Output the [X, Y] coordinate of the center of the cell containing the given text.  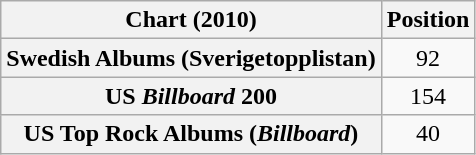
Chart (2010) [191, 20]
Swedish Albums (Sverigetopplistan) [191, 58]
US Top Rock Albums (Billboard) [191, 134]
Position [428, 20]
US Billboard 200 [191, 96]
40 [428, 134]
92 [428, 58]
154 [428, 96]
